From the cell containing the given text, extract its center point as (x, y) coordinate. 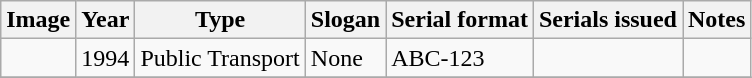
Slogan (345, 20)
None (345, 58)
Public Transport (220, 58)
Year (106, 20)
Serial format (460, 20)
Notes (716, 20)
Serials issued (608, 20)
Type (220, 20)
Image (38, 20)
1994 (106, 58)
ABC-123 (460, 58)
